Detect which cell encompasses the target text, then output its (X, Y) center coordinate. 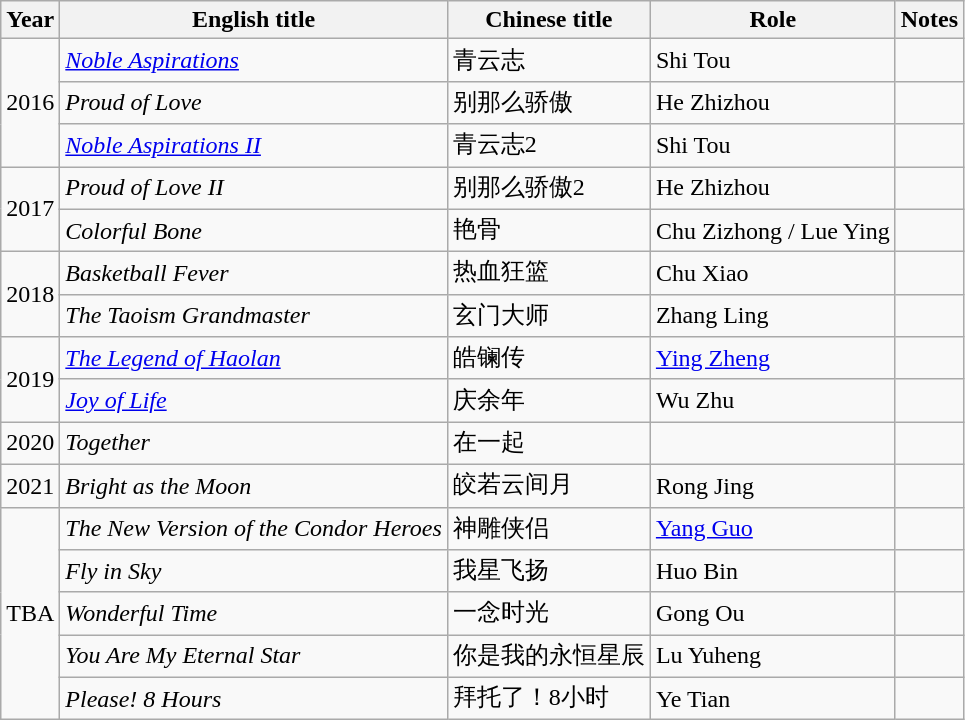
热血狂篮 (548, 274)
2018 (30, 294)
庆余年 (548, 400)
English title (254, 20)
2020 (30, 444)
别那么骄傲2 (548, 188)
The Legend of Haolan (254, 358)
Noble Aspirations II (254, 146)
Ying Zheng (772, 358)
Notes (929, 20)
Chu Zizhong / Lue Ying (772, 230)
Role (772, 20)
青云志2 (548, 146)
Fly in Sky (254, 572)
Huo Bin (772, 572)
Zhang Ling (772, 316)
Noble Aspirations (254, 60)
2016 (30, 103)
TBA (30, 614)
The Taoism Grandmaster (254, 316)
Colorful Bone (254, 230)
艳骨 (548, 230)
你是我的永恒星辰 (548, 656)
一念时光 (548, 614)
青云志 (548, 60)
Gong Ou (772, 614)
Bright as the Moon (254, 486)
Wonderful Time (254, 614)
在一起 (548, 444)
Rong Jing (772, 486)
Together (254, 444)
Wu Zhu (772, 400)
Basketball Fever (254, 274)
Chinese title (548, 20)
皎若云间月 (548, 486)
Joy of Life (254, 400)
Ye Tian (772, 698)
Year (30, 20)
我星飞扬 (548, 572)
Lu Yuheng (772, 656)
Chu Xiao (772, 274)
别那么骄傲 (548, 102)
You Are My Eternal Star (254, 656)
神雕侠侣 (548, 528)
皓镧传 (548, 358)
Proud of Love (254, 102)
Proud of Love II (254, 188)
Please! 8 Hours (254, 698)
2017 (30, 208)
2021 (30, 486)
2019 (30, 380)
拜托了！8小时 (548, 698)
The New Version of the Condor Heroes (254, 528)
玄门大师 (548, 316)
Yang Guo (772, 528)
